Capture the cell that displays the provided text and extract its [X, Y] central coordinate. 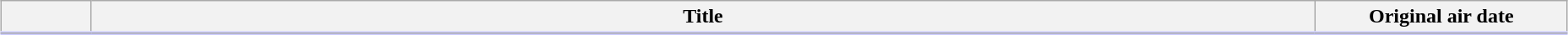
Original air date [1441, 17]
Title [703, 17]
